For the text-containing cell, return its midpoint in (x, y) coordinate format. 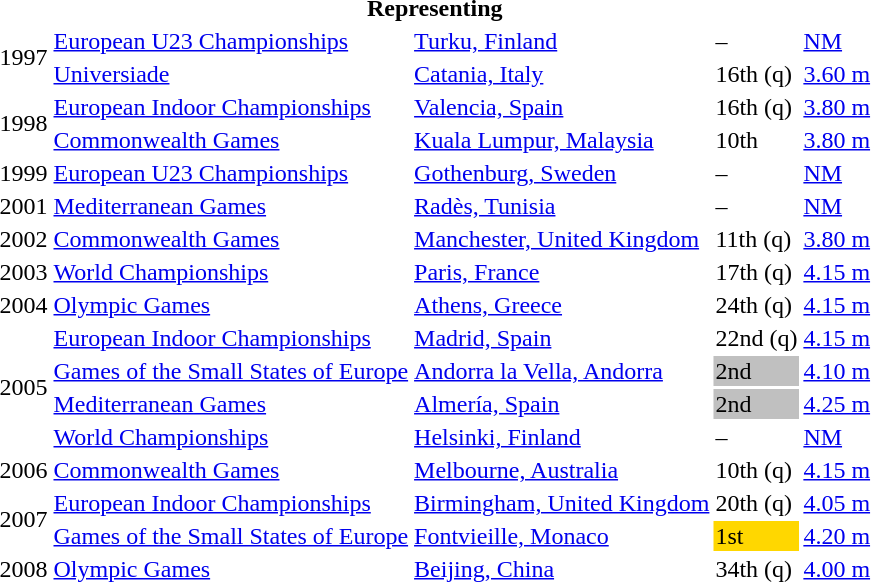
20th (q) (756, 503)
Radès, Tunisia (562, 206)
Helsinki, Finland (562, 437)
Turku, Finland (562, 41)
Universiade (231, 74)
Melbourne, Australia (562, 470)
11th (q) (756, 239)
Catania, Italy (562, 74)
Manchester, United Kingdom (562, 239)
Olympic Games (231, 305)
Fontvieille, Monaco (562, 536)
Athens, Greece (562, 305)
Gothenburg, Sweden (562, 173)
Andorra la Vella, Andorra (562, 371)
Almería, Spain (562, 404)
24th (q) (756, 305)
Birmingham, United Kingdom (562, 503)
Kuala Lumpur, Malaysia (562, 140)
Valencia, Spain (562, 107)
10th (q) (756, 470)
22nd (q) (756, 338)
Paris, France (562, 272)
1st (756, 536)
17th (q) (756, 272)
Madrid, Spain (562, 338)
10th (756, 140)
